Pinpoint the cell where the given text exists, returning its [x, y] midpoint coordinate. 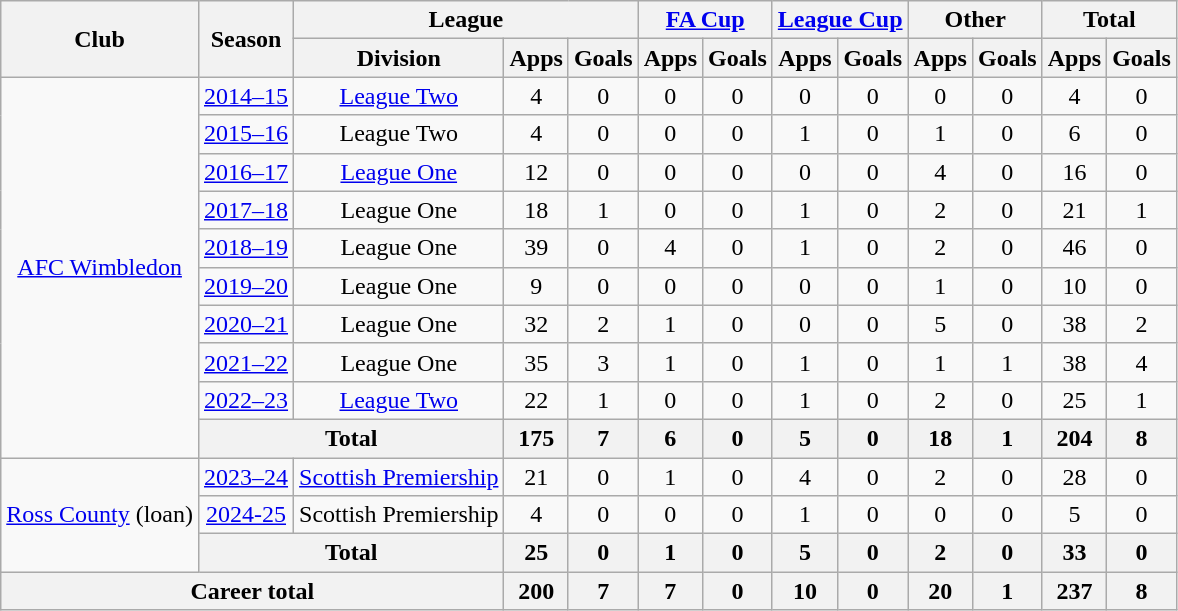
237 [1074, 591]
35 [536, 362]
200 [536, 591]
175 [536, 438]
Season [246, 39]
Other [975, 20]
League Cup [840, 20]
Club [100, 39]
2014–15 [246, 96]
16 [1074, 172]
2018–19 [246, 248]
46 [1074, 248]
9 [536, 286]
FA Cup [705, 20]
Ross County (loan) [100, 515]
3 [603, 362]
2021–22 [246, 362]
League [466, 20]
22 [536, 400]
2022–23 [246, 400]
39 [536, 248]
2024-25 [246, 515]
204 [1074, 438]
Division [399, 58]
2015–16 [246, 134]
Career total [252, 591]
AFC Wimbledon [100, 268]
2019–20 [246, 286]
2023–24 [246, 477]
33 [1074, 553]
2016–17 [246, 172]
2020–21 [246, 324]
2017–18 [246, 210]
20 [940, 591]
28 [1074, 477]
12 [536, 172]
32 [536, 324]
